Detect which cell encompasses the target text, then output its (X, Y) center coordinate. 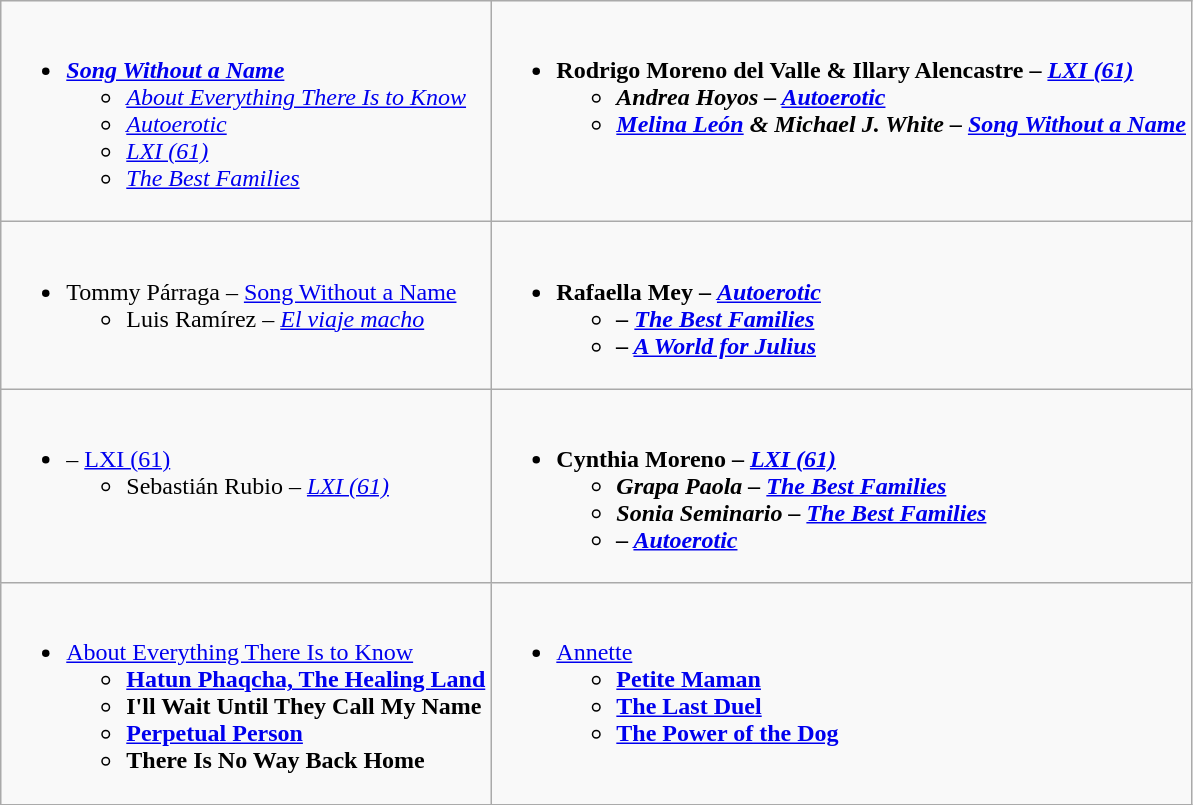
Song Without a NameAbout Everything There Is to KnowAutoeroticLXI (61)The Best Families (246, 112)
– LXI (61)Sebastián Rubio – LXI (61) (246, 486)
AnnettePetite MamanThe Last DuelThe Power of the Dog (842, 694)
Rafaella Mey – Autoerotic – The Best Families – A World for Julius (842, 306)
Cynthia Moreno – LXI (61)Grapa Paola – The Best FamiliesSonia Seminario – The Best Families – Autoerotic (842, 486)
Tommy Párraga – Song Without a NameLuis Ramírez – El viaje macho (246, 306)
About Everything There Is to KnowHatun Phaqcha, The Healing LandI'll Wait Until They Call My NamePerpetual PersonThere Is No Way Back Home (246, 694)
Rodrigo Moreno del Valle & Illary Alencastre – LXI (61)Andrea Hoyos – AutoeroticMelina León & Michael J. White – Song Without a Name (842, 112)
